Capture the cell that displays the provided text and extract its [x, y] central coordinate. 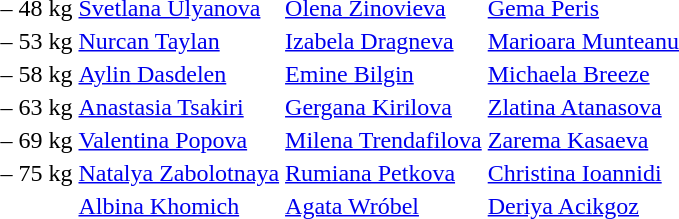
Rumiana Petkova [384, 173]
Natalya Zabolotnaya [179, 173]
Izabela Dragneva [384, 41]
Emine Bilgin [384, 74]
Valentina Popova [179, 140]
Aylin Dasdelen [179, 74]
Milena Trendafilova [384, 140]
Gergana Kirilova [384, 107]
Anastasia Tsakiri [179, 107]
Nurcan Taylan [179, 41]
